Detect which cell encompasses the target text, then output its [X, Y] center coordinate. 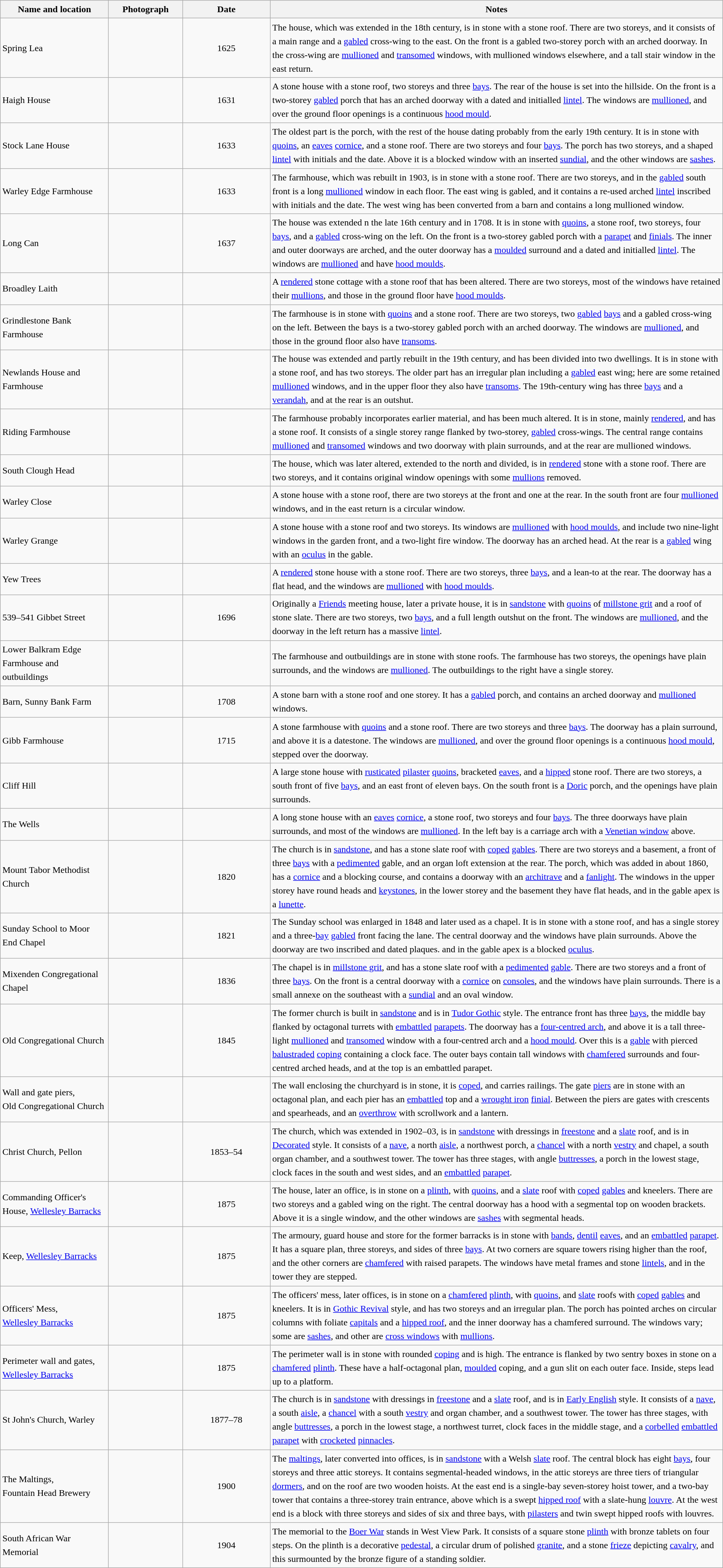
1820 [227, 877]
Newlands House and Farmhouse [55, 379]
South Clough Head [55, 470]
Notes [496, 9]
Warley Close [55, 502]
1637 [227, 243]
Lower Balkram Edge Farmhouse and outbuildings [55, 663]
Mount Tabor Methodist Church [55, 877]
Officers' Mess,Wellesley Barracks [55, 1315]
Long Can [55, 243]
Commanding Officer's House, Wellesley Barracks [55, 1204]
Wall and gate piers,Old Congregational Church [55, 1100]
Cliff Hill [55, 786]
Name and location [55, 9]
539–541 Gibbet Street [55, 618]
1845 [227, 1040]
Keep, Wellesley Barracks [55, 1256]
1696 [227, 618]
Date [227, 9]
Old Congregational Church [55, 1040]
Warley Edge Farmhouse [55, 191]
1904 [227, 1545]
South African War Memorial [55, 1545]
Photograph [146, 9]
1625 [227, 48]
1900 [227, 1486]
Spring Lea [55, 48]
The Wells [55, 824]
Gibb Farmhouse [55, 740]
Riding Farmhouse [55, 432]
1821 [227, 935]
Stock Lane House [55, 146]
Yew Trees [55, 579]
Warley Grange [55, 541]
1836 [227, 981]
Haigh House [55, 100]
Mixenden Congregational Chapel [55, 981]
A stone barn with a stone roof and one storey. It has a gabled porch, and contains an arched doorway and mullioned windows. [496, 702]
Barn, Sunny Bank Farm [55, 702]
1708 [227, 702]
1715 [227, 740]
Broadley Laith [55, 288]
St John's Church, Warley [55, 1420]
The Maltings,Fountain Head Brewery [55, 1486]
Grindlestone Bank Farmhouse [55, 327]
Perimeter wall and gates,Wellesley Barracks [55, 1368]
Sunday School to Moor End Chapel [55, 935]
1877–78 [227, 1420]
1853–54 [227, 1151]
Christ Church, Pellon [55, 1151]
1631 [227, 100]
